Detect which cell encompasses the target text, then output its (X, Y) center coordinate. 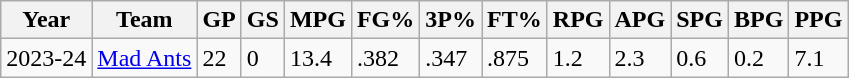
MPG (318, 20)
3P% (451, 20)
.382 (385, 58)
0.6 (700, 58)
GP (219, 20)
.347 (451, 58)
GS (262, 20)
SPG (700, 20)
22 (219, 58)
APG (640, 20)
2.3 (640, 58)
RPG (578, 20)
13.4 (318, 58)
0.2 (758, 58)
Team (144, 20)
BPG (758, 20)
FG% (385, 20)
PPG (818, 20)
.875 (515, 58)
Year (46, 20)
7.1 (818, 58)
FT% (515, 20)
Mad Ants (144, 58)
1.2 (578, 58)
2023-24 (46, 58)
0 (262, 58)
